For the text-containing cell, return its midpoint in [x, y] coordinate format. 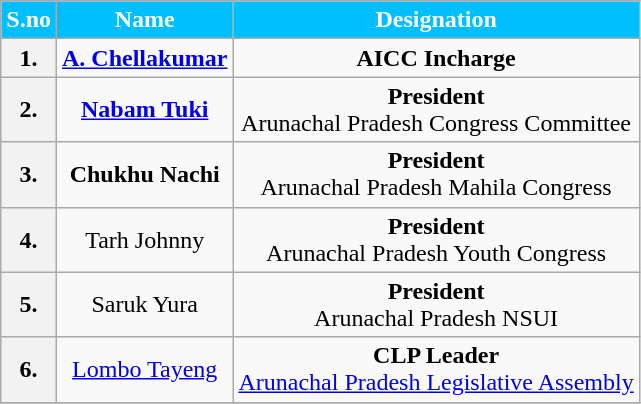
S.no [29, 20]
A. Chellakumar [145, 58]
Saruk Yura [145, 304]
PresidentArunachal Pradesh Youth Congress [436, 240]
4. [29, 240]
Tarh Johnny [145, 240]
CLP LeaderArunachal Pradesh Legislative Assembly [436, 370]
PresidentArunachal Pradesh Mahila Congress [436, 174]
5. [29, 304]
Designation [436, 20]
AICC Incharge [436, 58]
Lombo Tayeng [145, 370]
PresidentArunachal Pradesh Congress Committee [436, 110]
PresidentArunachal Pradesh NSUI [436, 304]
6. [29, 370]
Chukhu Nachi [145, 174]
Nabam Tuki [145, 110]
1. [29, 58]
3. [29, 174]
Name [145, 20]
2. [29, 110]
